Locate the cell with the specified text and output its (X, Y) center coordinate. 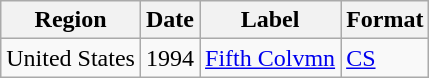
1994 (170, 58)
CS (385, 58)
United States (71, 58)
Fifth Colvmn (270, 58)
Region (71, 20)
Format (385, 20)
Label (270, 20)
Date (170, 20)
